Scan for the cell matching the given text and deliver its (X, Y) coordinate at center. 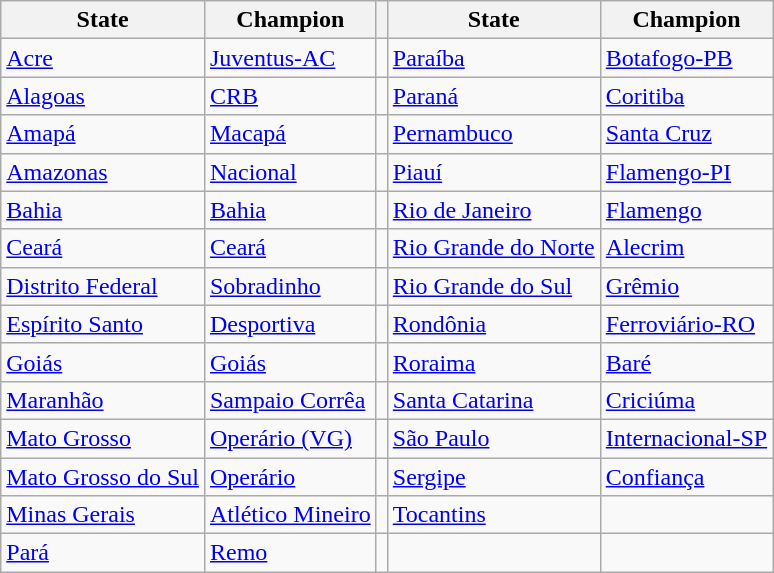
Pará (103, 553)
Coritiba (686, 96)
Sampaio Corrêa (290, 400)
Sobradinho (290, 286)
Tocantins (494, 515)
Santa Cruz (686, 134)
Rio Grande do Norte (494, 248)
Juventus-AC (290, 58)
Maranhão (103, 400)
Remo (290, 553)
Piauí (494, 172)
Amazonas (103, 172)
Paraíba (494, 58)
Confiança (686, 477)
Mato Grosso do Sul (103, 477)
Rio Grande do Sul (494, 286)
Flamengo (686, 210)
Macapá (290, 134)
Distrito Federal (103, 286)
Espírito Santo (103, 324)
Minas Gerais (103, 515)
Grêmio (686, 286)
Flamengo-PI (686, 172)
Rio de Janeiro (494, 210)
Baré (686, 362)
Rondônia (494, 324)
Roraima (494, 362)
Atlético Mineiro (290, 515)
CRB (290, 96)
Santa Catarina (494, 400)
Amapá (103, 134)
Acre (103, 58)
São Paulo (494, 438)
Operário (VG) (290, 438)
Alagoas (103, 96)
Sergipe (494, 477)
Nacional (290, 172)
Operário (290, 477)
Pernambuco (494, 134)
Criciúma (686, 400)
Mato Grosso (103, 438)
Desportiva (290, 324)
Paraná (494, 96)
Alecrim (686, 248)
Botafogo-PB (686, 58)
Internacional-SP (686, 438)
Ferroviário-RO (686, 324)
